Output the [x, y] coordinate of the center of the cell containing the given text.  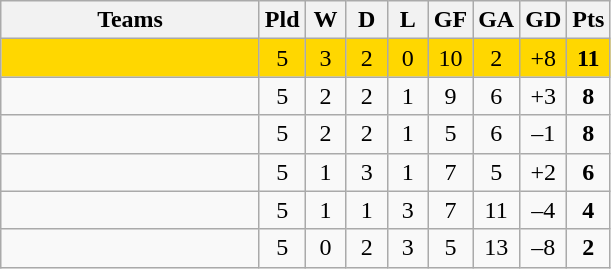
GF [450, 20]
GD [544, 20]
D [366, 20]
GA [496, 20]
W [326, 20]
L [408, 20]
Pld [282, 20]
4 [588, 210]
13 [496, 248]
Pts [588, 20]
–1 [544, 134]
–8 [544, 248]
10 [450, 58]
+3 [544, 96]
–4 [544, 210]
+8 [544, 58]
Teams [130, 20]
+2 [544, 172]
9 [450, 96]
